Search for the cell housing the specified text and yield its [X, Y] center coordinate. 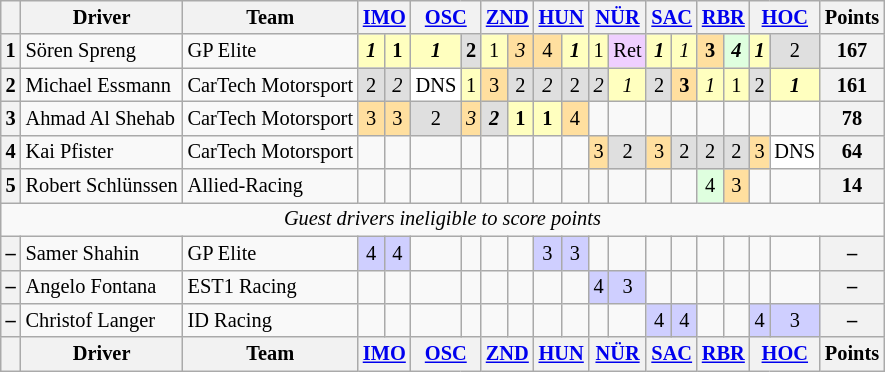
Ret [627, 51]
161 [852, 85]
Robert Schlünssen [102, 186]
Michael Essmann [102, 85]
Sören Spreng [102, 51]
14 [852, 186]
ID Racing [270, 320]
78 [852, 118]
Angelo Fontana [102, 287]
Allied-Racing [270, 186]
5 [11, 186]
167 [852, 51]
64 [852, 152]
Kai Pfister [102, 152]
EST1 Racing [270, 287]
Guest drivers ineligible to score points [442, 219]
Samer Shahin [102, 253]
Christof Langer [102, 320]
Ahmad Al Shehab [102, 118]
